Detect which cell encompasses the target text, then output its (x, y) center coordinate. 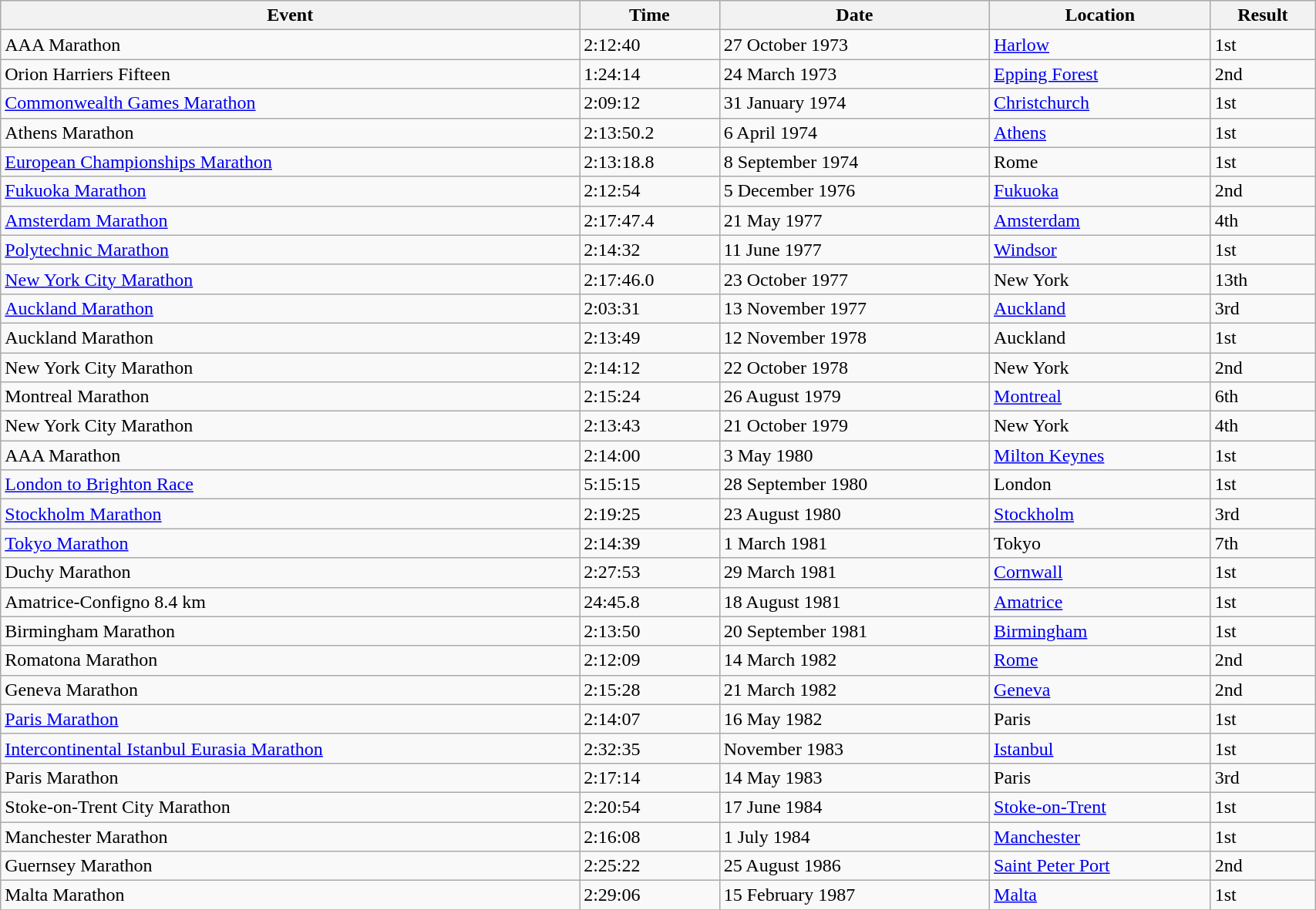
23 August 1980 (854, 514)
Location (1101, 15)
Result (1263, 15)
18 August 1981 (854, 602)
1:24:14 (650, 74)
2:16:08 (650, 836)
Manchester Marathon (290, 836)
5 December 1976 (854, 191)
London to Brighton Race (290, 485)
2:15:24 (650, 397)
25 August 1986 (854, 866)
Amatrice (1101, 602)
Intercontinental Istanbul Eurasia Marathon (290, 748)
Event (290, 15)
22 October 1978 (854, 368)
2:13:49 (650, 337)
8 September 1974 (854, 162)
Geneva Marathon (290, 690)
Geneva (1101, 690)
2:15:28 (650, 690)
7th (1263, 543)
5:15:15 (650, 485)
16 May 1982 (854, 719)
Harlow (1101, 45)
Montreal (1101, 397)
24 March 1973 (854, 74)
2:25:22 (650, 866)
Tokyo (1101, 543)
2:14:00 (650, 455)
Guernsey Marathon (290, 866)
1 July 1984 (854, 836)
Fukuoka (1101, 191)
Montreal Marathon (290, 397)
Saint Peter Port (1101, 866)
Christchurch (1101, 103)
Stoke-on-Trent (1101, 807)
13 November 1977 (854, 308)
Epping Forest (1101, 74)
21 October 1979 (854, 426)
11 June 1977 (854, 250)
Fukuoka Marathon (290, 191)
3 May 1980 (854, 455)
Polytechnic Marathon (290, 250)
Manchester (1101, 836)
2:14:39 (650, 543)
2:14:07 (650, 719)
21 May 1977 (854, 220)
Birmingham (1101, 631)
2:14:12 (650, 368)
27 October 1973 (854, 45)
6 April 1974 (854, 133)
2:19:25 (650, 514)
13th (1263, 279)
Duchy Marathon (290, 573)
2:13:18.8 (650, 162)
Malta (1101, 895)
Amsterdam Marathon (290, 220)
Istanbul (1101, 748)
2:17:47.4 (650, 220)
2:17:14 (650, 777)
29 March 1981 (854, 573)
2:27:53 (650, 573)
2:32:35 (650, 748)
Milton Keynes (1101, 455)
2:12:40 (650, 45)
Time (650, 15)
Amsterdam (1101, 220)
Athens Marathon (290, 133)
2:20:54 (650, 807)
London (1101, 485)
Tokyo Marathon (290, 543)
Windsor (1101, 250)
15 February 1987 (854, 895)
Birmingham Marathon (290, 631)
Commonwealth Games Marathon (290, 103)
2:14:32 (650, 250)
17 June 1984 (854, 807)
24:45.8 (650, 602)
20 September 1981 (854, 631)
2:12:54 (650, 191)
Athens (1101, 133)
6th (1263, 397)
Stockholm (1101, 514)
2:03:31 (650, 308)
26 August 1979 (854, 397)
Malta Marathon (290, 895)
23 October 1977 (854, 279)
2:13:50 (650, 631)
12 November 1978 (854, 337)
Stockholm Marathon (290, 514)
1 March 1981 (854, 543)
21 March 1982 (854, 690)
28 September 1980 (854, 485)
Romatona Marathon (290, 660)
2:09:12 (650, 103)
Amatrice-Configno 8.4 km (290, 602)
Date (854, 15)
Cornwall (1101, 573)
2:12:09 (650, 660)
14 May 1983 (854, 777)
Stoke-on-Trent City Marathon (290, 807)
November 1983 (854, 748)
2:13:43 (650, 426)
2:17:46.0 (650, 279)
Orion Harriers Fifteen (290, 74)
European Championships Marathon (290, 162)
31 January 1974 (854, 103)
2:29:06 (650, 895)
2:13:50.2 (650, 133)
14 March 1982 (854, 660)
